Find where the given text appears and provide that cell's center as [x, y] coordinate. 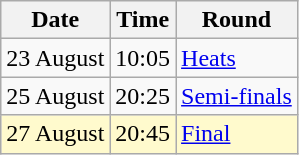
Time [143, 20]
Round [237, 20]
23 August [56, 58]
10:05 [143, 58]
25 August [56, 96]
20:25 [143, 96]
Final [237, 134]
Heats [237, 58]
27 August [56, 134]
Date [56, 20]
20:45 [143, 134]
Semi-finals [237, 96]
